Return (x, y) of the center of cell containing provided text 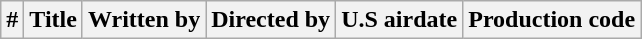
U.S airdate (400, 20)
# (12, 20)
Directed by (271, 20)
Title (54, 20)
Production code (552, 20)
Written by (144, 20)
